For the text-containing cell, return its midpoint in (X, Y) coordinate format. 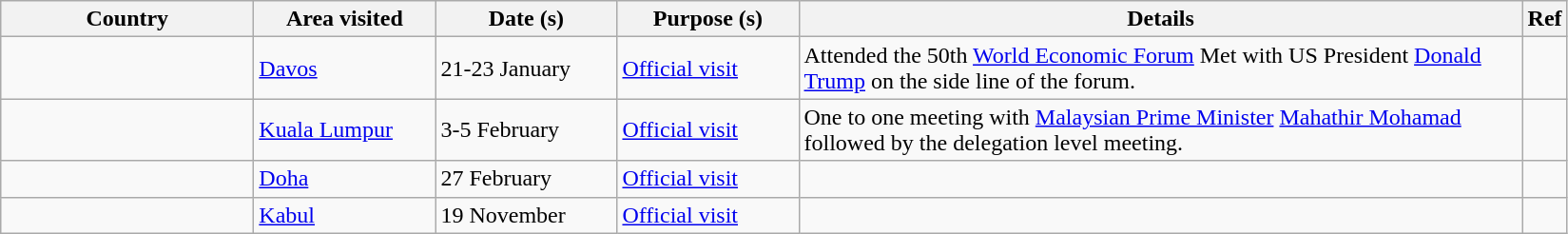
21-23 January (527, 68)
Doha (344, 179)
Attended the 50th World Economic Forum Met with US President Donald Trump on the side line of the forum. (1160, 68)
Ref (1544, 19)
Davos (344, 68)
Country (127, 19)
Area visited (344, 19)
3-5 February (527, 129)
Date (s) (527, 19)
Purpose (s) (707, 19)
Kuala Lumpur (344, 129)
Details (1160, 19)
19 November (527, 215)
27 February (527, 179)
One to one meeting with Malaysian Prime Minister Mahathir Mohamad followed by the delegation level meeting. (1160, 129)
Kabul (344, 215)
